Capture the cell that displays the provided text and extract its [x, y] central coordinate. 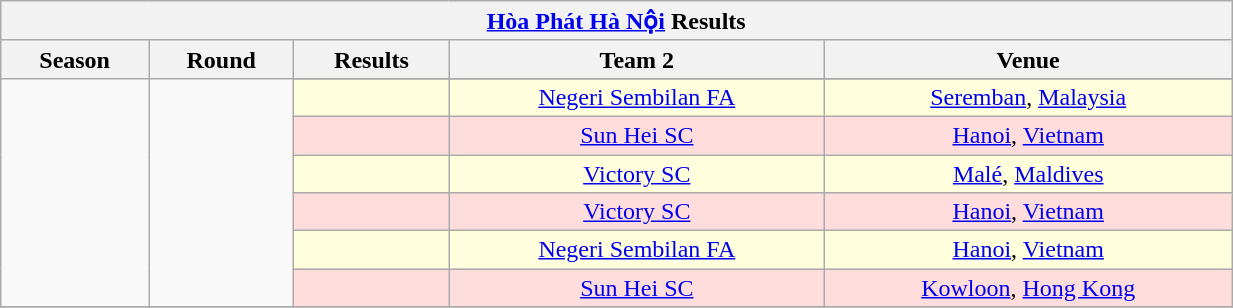
Seremban, Malaysia [1028, 97]
Results [372, 59]
Venue [1028, 59]
Round [222, 59]
Season [75, 59]
Team 2 [637, 59]
Kowloon, Hong Kong [1028, 288]
Malé, Maldives [1028, 173]
Hòa Phát Hà Nội Results [616, 21]
